Scan for the cell matching the given text and deliver its [x, y] coordinate at center. 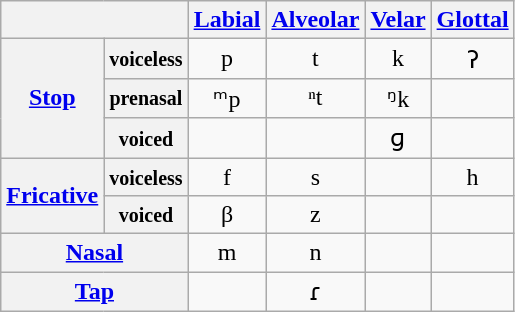
p [227, 59]
z [316, 215]
Glottal [472, 20]
Tap [94, 292]
β [227, 215]
t [316, 59]
ɾ [316, 292]
m [227, 253]
Fricative [52, 196]
s [316, 177]
Labial [227, 20]
ᵐp [227, 98]
Alveolar [316, 20]
f [227, 177]
Nasal [94, 253]
Stop [52, 98]
ᵑk [398, 98]
k [398, 59]
n [316, 253]
ⁿt [316, 98]
ɡ [398, 138]
ʔ [472, 59]
h [472, 177]
prenasal [146, 98]
Velar [398, 20]
